For the text-containing cell, return its midpoint in (x, y) coordinate format. 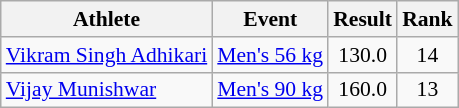
160.0 (362, 90)
Vikram Singh Adhikari (107, 55)
Men's 56 kg (270, 55)
Result (362, 19)
14 (428, 55)
Event (270, 19)
Vijay Munishwar (107, 90)
13 (428, 90)
Rank (428, 19)
130.0 (362, 55)
Men's 90 kg (270, 90)
Athlete (107, 19)
